Extract the (x, y) coordinate from the center of the cell holding the provided text.  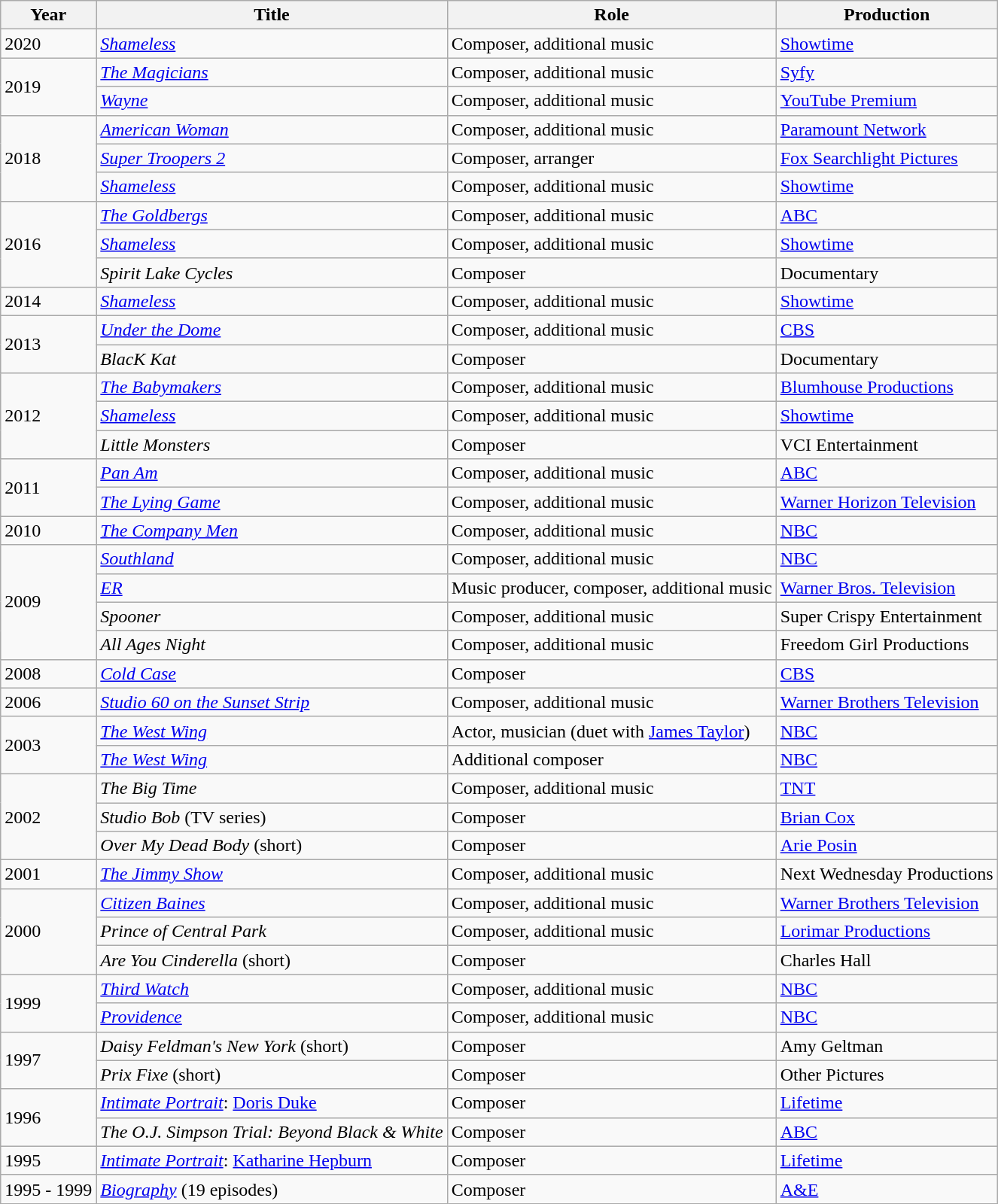
Are You Cinderella (short) (272, 960)
Additional composer (611, 759)
1995 (48, 1160)
Providence (272, 1017)
Little Monsters (272, 445)
A&E (887, 1189)
Warner Horizon Television (887, 502)
The Jimmy Show (272, 874)
ER (272, 588)
Spirit Lake Cycles (272, 272)
Blumhouse Productions (887, 388)
2006 (48, 702)
Daisy Feldman's New York (short) (272, 1046)
Citizen Baines (272, 903)
The Goldbergs (272, 215)
Under the Dome (272, 330)
2016 (48, 244)
1996 (48, 1117)
2002 (48, 816)
BlacK Kat (272, 359)
Composer, arranger (611, 158)
1997 (48, 1060)
TNT (887, 788)
Freedom Girl Productions (887, 645)
The Company Men (272, 531)
Amy Geltman (887, 1046)
Biography (19 episodes) (272, 1189)
1999 (48, 1003)
Music producer, composer, additional music (611, 588)
Super Crispy Entertainment (887, 616)
Studio Bob (TV series) (272, 816)
Role (611, 15)
2003 (48, 745)
Production (887, 15)
Super Troopers 2 (272, 158)
2012 (48, 416)
The O.J. Simpson Trial: Beyond Black & White (272, 1132)
Intimate Portrait: Katharine Hepburn (272, 1160)
2013 (48, 344)
2018 (48, 158)
Paramount Network (887, 129)
Warner Bros. Television (887, 588)
2020 (48, 44)
Pan Am (272, 473)
Third Watch (272, 989)
2001 (48, 874)
Actor, musician (duet with James Taylor) (611, 731)
YouTube Premium (887, 101)
Wayne (272, 101)
Next Wednesday Productions (887, 874)
The Lying Game (272, 502)
The Babymakers (272, 388)
2008 (48, 673)
Prix Fixe (short) (272, 1075)
Fox Searchlight Pictures (887, 158)
Over My Dead Body (short) (272, 846)
2000 (48, 932)
2010 (48, 531)
The Big Time (272, 788)
Lorimar Productions (887, 932)
Other Pictures (887, 1075)
2014 (48, 301)
Prince of Central Park (272, 932)
Year (48, 15)
Arie Posin (887, 846)
The Magicians (272, 72)
Brian Cox (887, 816)
Cold Case (272, 673)
All Ages Night (272, 645)
Intimate Portrait: Doris Duke (272, 1103)
1995 - 1999 (48, 1189)
Charles Hall (887, 960)
2009 (48, 602)
Spooner (272, 616)
Studio 60 on the Sunset Strip (272, 702)
Southland (272, 559)
American Woman (272, 129)
Syfy (887, 72)
Title (272, 15)
2011 (48, 488)
2019 (48, 87)
VCI Entertainment (887, 445)
